Return the [X, Y] coordinate for the center point of the cell that contains the specified text.  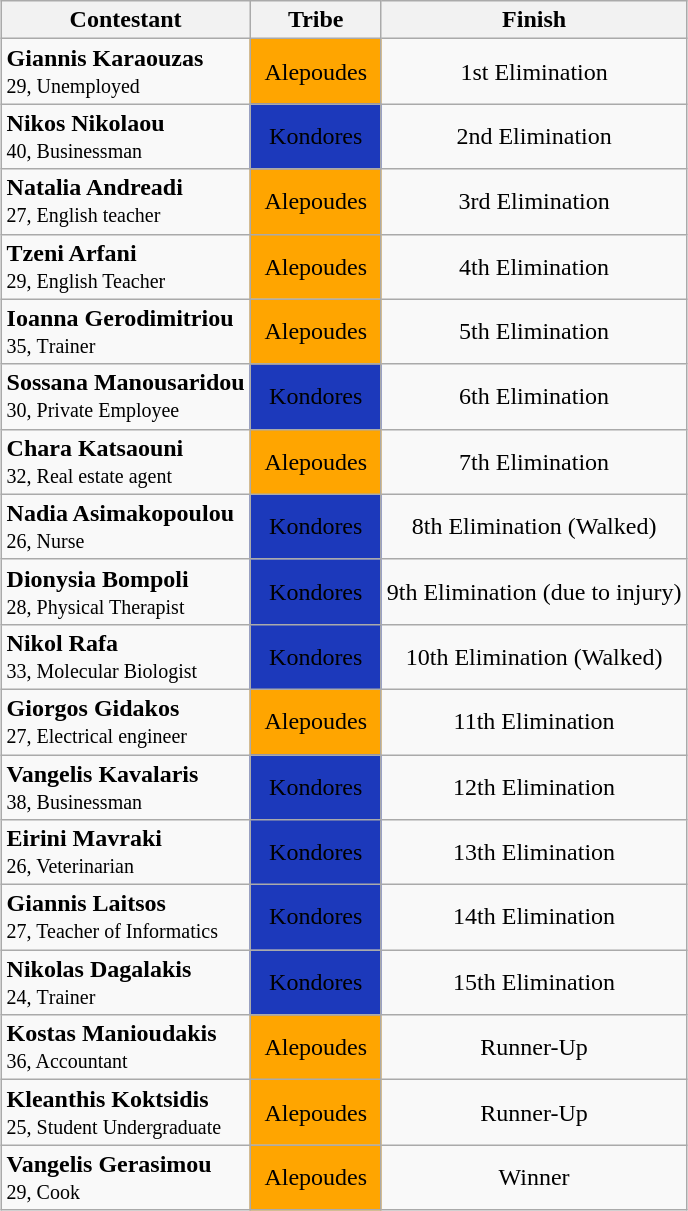
1st Elimination [534, 72]
Nadia Asimakopoulou26, Nurse [126, 526]
Sossana Manousaridou30, Private Employee [126, 396]
Giannis Laitsos27, Teacher of Informatics [126, 918]
Natalia Andreadi27, English teacher [126, 202]
Nikol Rafa33, Molecular Biologist [126, 656]
8th Elimination (Walked) [534, 526]
Vangelis Kavalaris38, Businessman [126, 786]
Finish [534, 20]
7th Elimination [534, 462]
Tribe [316, 20]
14th Elimination [534, 918]
3rd Elimination [534, 202]
15th Elimination [534, 982]
Vangelis Gerasimou29, Cook [126, 1178]
Dionysia Bompoli28, Physical Therapist [126, 592]
9th Elimination (due to injury) [534, 592]
6th Elimination [534, 396]
4th Elimination [534, 266]
13th Elimination [534, 852]
Eirini Mavraki26, Veterinarian [126, 852]
Ioanna Gerodimitriou 35, Τrainer [126, 332]
Contestant [126, 20]
Tzeni Arfani29, English Teacher [126, 266]
Winner [534, 1178]
Giannis Karaouzas29, Unemployed [126, 72]
10th Elimination (Walked) [534, 656]
11th Elimination [534, 722]
Chara Katsaouni32, Real estate agent [126, 462]
12th Elimination [534, 786]
Nikos Nikolaou40, Businessman [126, 136]
Kleanthis Koktsidis25, Student Undergraduate [126, 1112]
2nd Elimination [534, 136]
Giorgos Gidakos27, Electrical engineer [126, 722]
Kostas Manioudakis36, Accountant [126, 1048]
5th Elimination [534, 332]
Nikolas Dagalakis24, Τrainer [126, 982]
